Locate the cell with the specified text and output its (x, y) center coordinate. 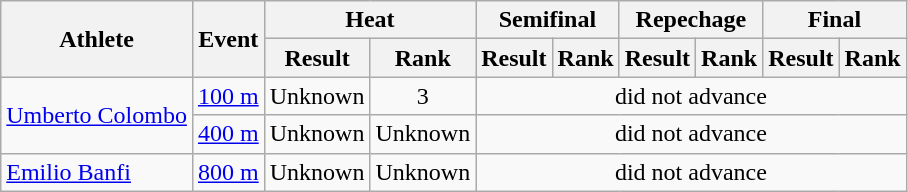
Athlete (97, 39)
Final (835, 20)
400 m (228, 134)
Heat (370, 20)
Repechage (691, 20)
Umberto Colombo (97, 115)
800 m (228, 172)
Event (228, 39)
100 m (228, 96)
Emilio Banfi (97, 172)
Semifinal (548, 20)
3 (423, 96)
